Detect which cell encompasses the target text, then output its (x, y) center coordinate. 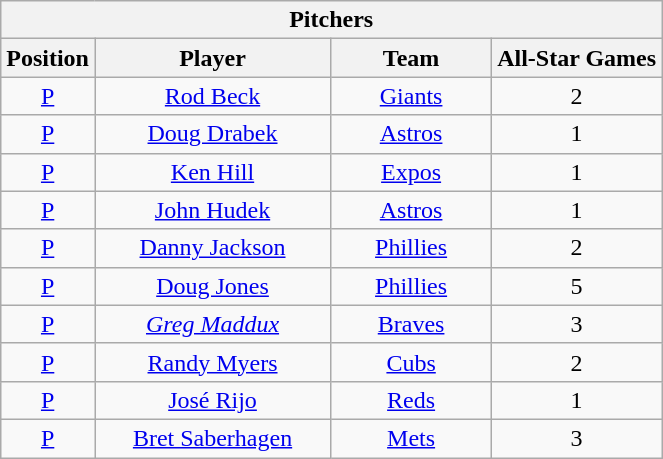
José Rijo (212, 400)
Expos (412, 172)
Doug Jones (212, 286)
Rod Beck (212, 96)
All-Star Games (577, 58)
Cubs (412, 362)
Player (212, 58)
Bret Saberhagen (212, 438)
Braves (412, 324)
John Hudek (212, 210)
Danny Jackson (212, 248)
5 (577, 286)
Randy Myers (212, 362)
Greg Maddux (212, 324)
Pitchers (332, 20)
Doug Drabek (212, 134)
Ken Hill (212, 172)
Mets (412, 438)
Giants (412, 96)
Team (412, 58)
Reds (412, 400)
Position (48, 58)
